Provide the (x, y) coordinate of the cell's center where the given text is located.  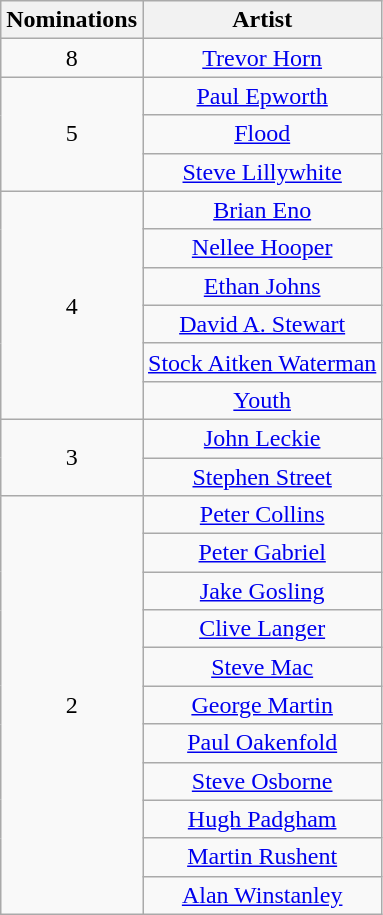
Martin Rushent (262, 857)
8 (72, 58)
John Leckie (262, 438)
David A. Stewart (262, 324)
Nellee Hooper (262, 248)
Steve Mac (262, 667)
5 (72, 134)
Clive Langer (262, 629)
George Martin (262, 705)
Paul Epworth (262, 96)
Nominations (72, 20)
Hugh Padgham (262, 819)
2 (72, 706)
Ethan Johns (262, 286)
Youth (262, 400)
Stock Aitken Waterman (262, 362)
Steve Osborne (262, 781)
Paul Oakenfold (262, 743)
3 (72, 457)
Peter Gabriel (262, 553)
Brian Eno (262, 210)
Alan Winstanley (262, 895)
Flood (262, 134)
Peter Collins (262, 515)
Artist (262, 20)
Jake Gosling (262, 591)
Trevor Horn (262, 58)
Steve Lillywhite (262, 172)
4 (72, 305)
Stephen Street (262, 477)
